Identify which cell holds the provided text, then report its (x, y) central coordinate. 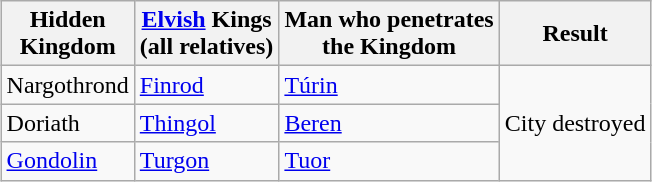
Beren (389, 123)
Gondolin (68, 161)
Elvish Kings(all relatives) (206, 34)
Finrod (206, 85)
Túrin (389, 85)
Result (575, 34)
City destroyed (575, 123)
Tuor (389, 161)
HiddenKingdom (68, 34)
Man who penetratesthe Kingdom (389, 34)
Turgon (206, 161)
Thingol (206, 123)
Nargothrond (68, 85)
Doriath (68, 123)
